Determine the (x, y) coordinate at the center of the cell enclosing the given text.  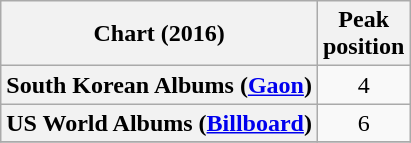
Peakposition (363, 34)
Chart (2016) (160, 34)
6 (363, 123)
4 (363, 85)
South Korean Albums (Gaon) (160, 85)
US World Albums (Billboard) (160, 123)
